Output the [x, y] coordinate of the center of the cell containing the given text.  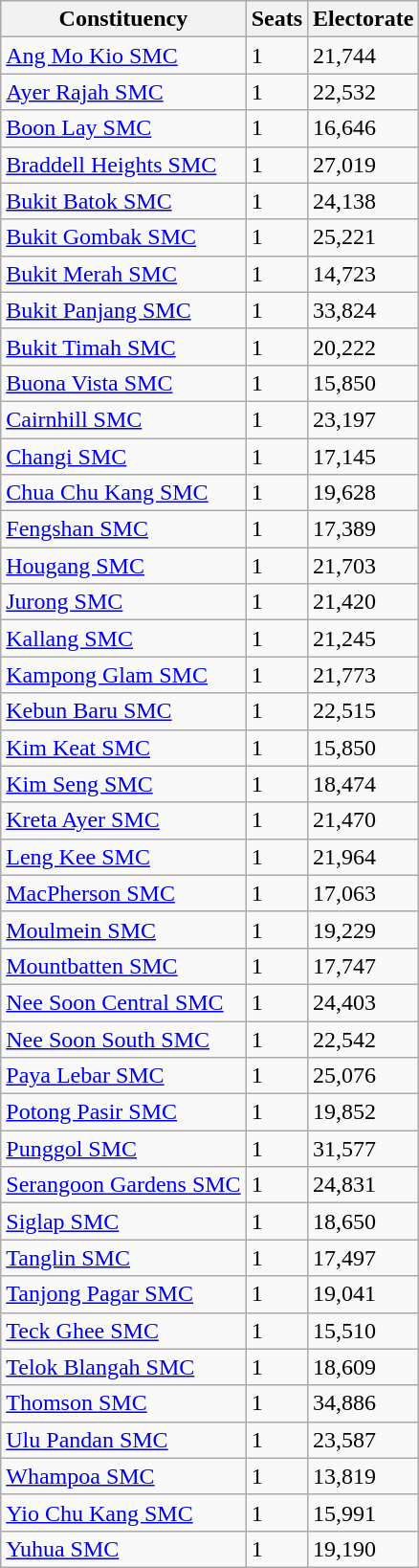
MacPherson SMC [123, 893]
21,773 [364, 675]
19,628 [364, 493]
Kampong Glam SMC [123, 675]
Bukit Batok SMC [123, 201]
Nee Soon South SMC [123, 1039]
19,852 [364, 1112]
14,723 [364, 274]
27,019 [364, 165]
Cairnhill SMC [123, 419]
Seats [276, 19]
17,389 [364, 529]
Tanjong Pagar SMC [123, 1294]
Bukit Panjang SMC [123, 310]
25,076 [364, 1076]
Bukit Gombak SMC [123, 237]
17,145 [364, 457]
Kim Keat SMC [123, 748]
Buona Vista SMC [123, 383]
Punggol SMC [123, 1149]
20,222 [364, 347]
18,650 [364, 1221]
18,609 [364, 1367]
Moulmein SMC [123, 930]
Yuhua SMC [123, 1549]
15,991 [364, 1512]
Ayer Rajah SMC [123, 92]
Leng Kee SMC [123, 857]
19,041 [364, 1294]
Ang Mo Kio SMC [123, 56]
18,474 [364, 784]
21,420 [364, 602]
Constituency [123, 19]
Teck Ghee SMC [123, 1331]
22,542 [364, 1039]
Telok Blangah SMC [123, 1367]
Braddell Heights SMC [123, 165]
Potong Pasir SMC [123, 1112]
Electorate [364, 19]
15,510 [364, 1331]
Tanglin SMC [123, 1258]
Changi SMC [123, 457]
22,532 [364, 92]
Nee Soon Central SMC [123, 1002]
21,744 [364, 56]
Serangoon Gardens SMC [123, 1185]
16,646 [364, 128]
24,138 [364, 201]
33,824 [364, 310]
Ulu Pandan SMC [123, 1440]
Boon Lay SMC [123, 128]
17,747 [364, 966]
Yio Chu Kang SMC [123, 1512]
Thomson SMC [123, 1403]
13,819 [364, 1476]
23,587 [364, 1440]
Kim Seng SMC [123, 784]
19,229 [364, 930]
Bukit Timah SMC [123, 347]
21,703 [364, 566]
Whampoa SMC [123, 1476]
23,197 [364, 419]
17,063 [364, 893]
Chua Chu Kang SMC [123, 493]
24,831 [364, 1185]
21,470 [364, 820]
34,886 [364, 1403]
Kebun Baru SMC [123, 711]
19,190 [364, 1549]
25,221 [364, 237]
21,245 [364, 638]
Jurong SMC [123, 602]
Siglap SMC [123, 1221]
Kreta Ayer SMC [123, 820]
17,497 [364, 1258]
Hougang SMC [123, 566]
Mountbatten SMC [123, 966]
22,515 [364, 711]
24,403 [364, 1002]
Kallang SMC [123, 638]
31,577 [364, 1149]
21,964 [364, 857]
Fengshan SMC [123, 529]
Paya Lebar SMC [123, 1076]
Bukit Merah SMC [123, 274]
